Scan for the cell matching the given text and deliver its [X, Y] coordinate at center. 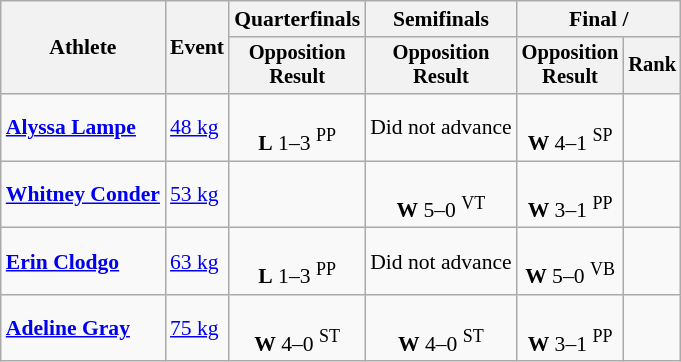
Rank [652, 66]
W 5–0 VB [570, 262]
Event [197, 48]
75 kg [197, 328]
Erin Clodgo [83, 262]
Semifinals [441, 19]
Quarterfinals [297, 19]
W 4–1 SP [570, 128]
Final / [599, 19]
63 kg [197, 262]
Adeline Gray [83, 328]
48 kg [197, 128]
W 5–0 VT [441, 194]
Athlete [83, 48]
Alyssa Lampe [83, 128]
53 kg [197, 194]
Whitney Conder [83, 194]
